Extract the (X, Y) coordinate from the center of the cell holding the provided text.  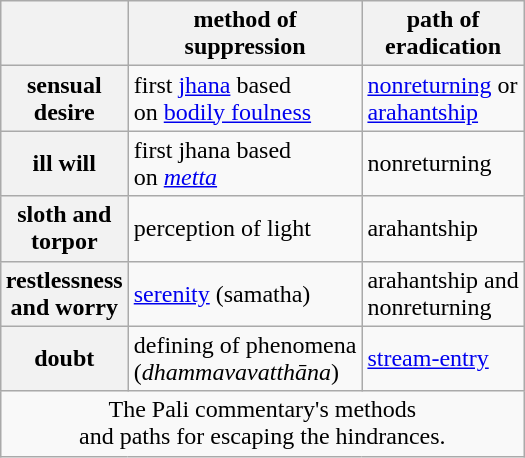
restlessnessand worry (64, 294)
nonreturning (443, 164)
arahantship andnonreturning (443, 294)
path oferadication (443, 34)
doubt (64, 358)
perception of light (245, 228)
defining of phenomena(dhammavavatthāna) (245, 358)
method ofsuppression (245, 34)
first jhana basedon metta (245, 164)
first jhana basedon bodily foulness (245, 98)
ill will (64, 164)
stream-entry (443, 358)
sloth andtorpor (64, 228)
serenity (samatha) (245, 294)
nonreturning orarahantship (443, 98)
sensualdesire (64, 98)
arahantship (443, 228)
The Pali commentary's methodsand paths for escaping the hindrances. (262, 424)
